Pinpoint the cell where the given text exists, returning its [x, y] midpoint coordinate. 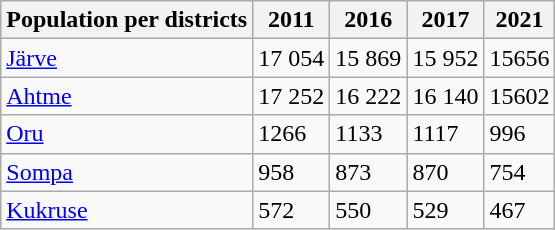
2016 [368, 20]
754 [520, 172]
Ahtme [127, 96]
550 [368, 210]
870 [446, 172]
996 [520, 134]
1266 [292, 134]
2011 [292, 20]
15 869 [368, 58]
Järve [127, 58]
Population per districts [127, 20]
16 222 [368, 96]
873 [368, 172]
958 [292, 172]
1117 [446, 134]
17 252 [292, 96]
467 [520, 210]
Kukruse [127, 210]
15656 [520, 58]
15 952 [446, 58]
2021 [520, 20]
16 140 [446, 96]
15602 [520, 96]
1133 [368, 134]
2017 [446, 20]
17 054 [292, 58]
529 [446, 210]
Oru [127, 134]
572 [292, 210]
Sompa [127, 172]
